Find where the given text appears and provide that cell's center as [x, y] coordinate. 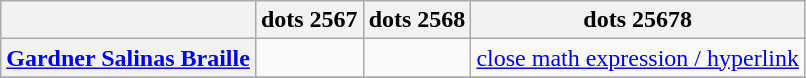
dots 2567 [309, 20]
dots 2568 [417, 20]
dots 25678 [638, 20]
close math expression / hyperlink [638, 58]
Gardner Salinas Braille [128, 58]
